Extract the [X, Y] coordinate from the center of the cell holding the provided text.  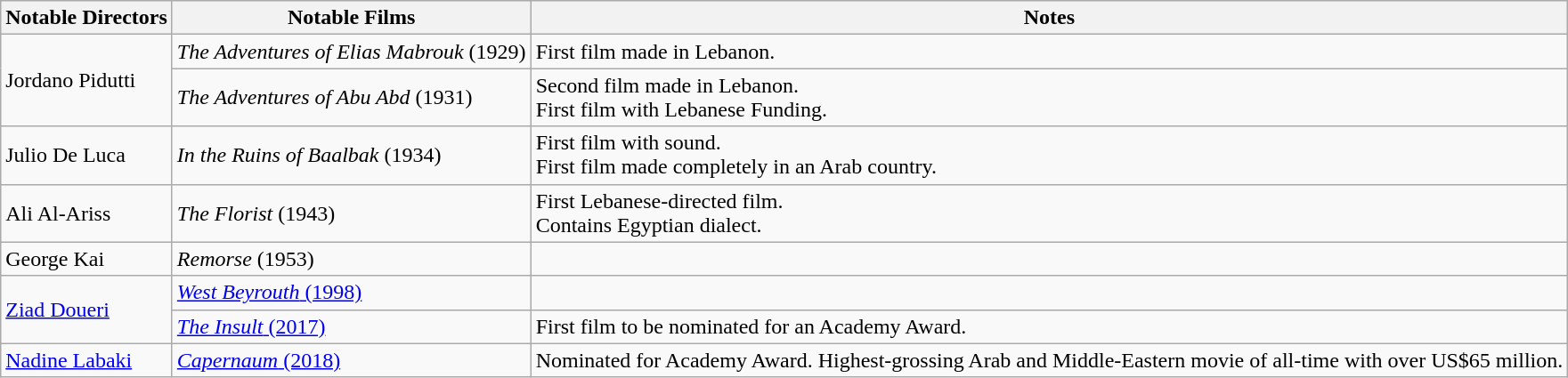
The Adventures of Elias Mabrouk (1929) [351, 52]
Jordano Pidutti [87, 80]
First film made in Lebanon. [1049, 52]
Ali Al-Ariss [87, 213]
Notable Films [351, 18]
The Florist (1943) [351, 213]
Notable Directors [87, 18]
First film with sound.First film made completely in an Arab country. [1049, 155]
The Insult (2017) [351, 326]
Nadine Labaki [87, 360]
Notes [1049, 18]
Julio De Luca [87, 155]
West Beyrouth (1998) [351, 293]
Second film made in Lebanon.First film with Lebanese Funding. [1049, 98]
Remorse (1953) [351, 259]
Ziad Doueri [87, 310]
Nominated for Academy Award. Highest-grossing Arab and Middle-Eastern movie of all-time with over US$65 million. [1049, 360]
First Lebanese-directed film.Contains Egyptian dialect. [1049, 213]
The Adventures of Abu Abd (1931) [351, 98]
First film to be nominated for an Academy Award. [1049, 326]
Capernaum (2018) [351, 360]
In the Ruins of Baalbak (1934) [351, 155]
George Kai [87, 259]
